Detect which cell encompasses the target text, then output its (X, Y) center coordinate. 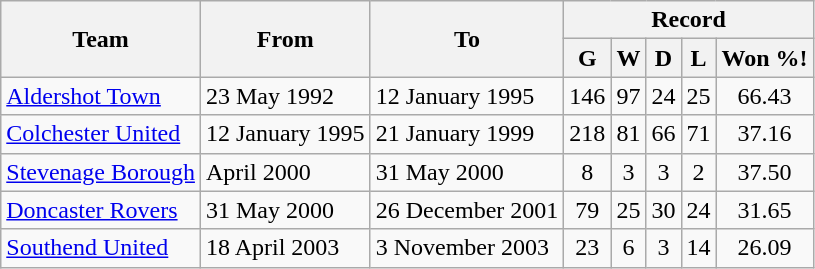
8 (588, 172)
3 November 2003 (467, 248)
37.16 (764, 134)
W (628, 58)
71 (698, 134)
66.43 (764, 96)
G (588, 58)
6 (628, 248)
2 (698, 172)
Won %! (764, 58)
To (467, 39)
Record (688, 20)
81 (628, 134)
L (698, 58)
37.50 (764, 172)
Aldershot Town (101, 96)
26 December 2001 (467, 210)
From (285, 39)
April 2000 (285, 172)
97 (628, 96)
Colchester United (101, 134)
30 (664, 210)
D (664, 58)
66 (664, 134)
26.09 (764, 248)
Doncaster Rovers (101, 210)
Southend United (101, 248)
23 May 1992 (285, 96)
31.65 (764, 210)
18 April 2003 (285, 248)
Team (101, 39)
Stevenage Borough (101, 172)
79 (588, 210)
21 January 1999 (467, 134)
218 (588, 134)
23 (588, 248)
14 (698, 248)
146 (588, 96)
